Provide the [x, y] coordinate of the cell's center where the given text is located.  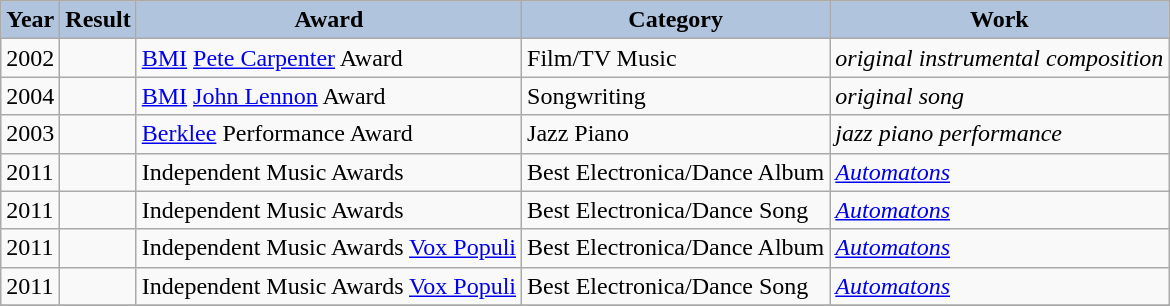
original song [1000, 96]
BMI John Lennon Award [328, 96]
Work [1000, 20]
2002 [30, 58]
BMI Pete Carpenter Award [328, 58]
Result [98, 20]
jazz piano performance [1000, 134]
2004 [30, 96]
Category [676, 20]
Award [328, 20]
Berklee Performance Award [328, 134]
2003 [30, 134]
Film/TV Music [676, 58]
original instrumental composition [1000, 58]
Jazz Piano [676, 134]
Songwriting [676, 96]
Year [30, 20]
